Return the [X, Y] coordinate for the center point of the cell that contains the specified text.  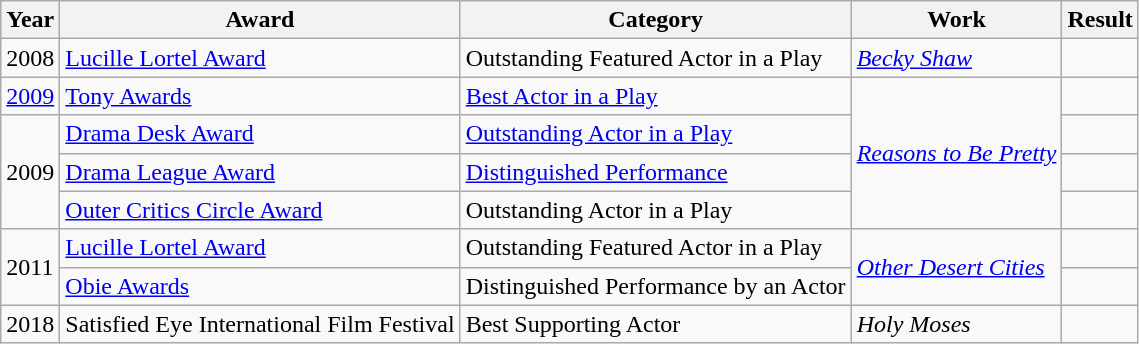
Satisfied Eye International Film Festival [260, 324]
Outer Critics Circle Award [260, 210]
Year [30, 20]
2018 [30, 324]
Distinguished Performance by an Actor [656, 286]
Holy Moses [956, 324]
Drama Desk Award [260, 134]
Other Desert Cities [956, 267]
Best Actor in a Play [656, 96]
2008 [30, 58]
Obie Awards [260, 286]
Category [656, 20]
Becky Shaw [956, 58]
Tony Awards [260, 96]
Work [956, 20]
Best Supporting Actor [656, 324]
Result [1100, 20]
2011 [30, 267]
Distinguished Performance [656, 172]
Reasons to Be Pretty [956, 153]
Drama League Award [260, 172]
Award [260, 20]
